Detect which cell encompasses the target text, then output its [x, y] center coordinate. 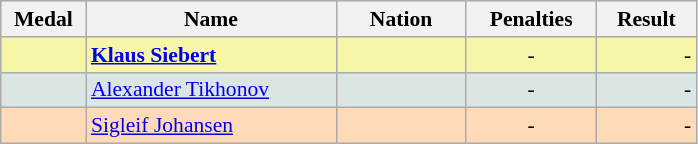
Alexander Tikhonov [211, 90]
Klaus Siebert [211, 55]
Sigleif Johansen [211, 126]
Result [646, 19]
Nation [401, 19]
Name [211, 19]
Penalties [531, 19]
Medal [44, 19]
